Extract the [x, y] coordinate from the center of the cell holding the provided text.  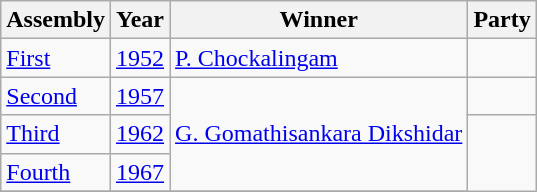
Winner [319, 20]
Year [140, 20]
First [56, 58]
Fourth [56, 172]
1967 [140, 172]
Assembly [56, 20]
P. Chockalingam [319, 58]
Second [56, 96]
1962 [140, 134]
G. Gomathisankara Dikshidar [319, 134]
1952 [140, 58]
Third [56, 134]
Party [502, 20]
1957 [140, 96]
